Output the [x, y] coordinate of the center of the cell containing the given text.  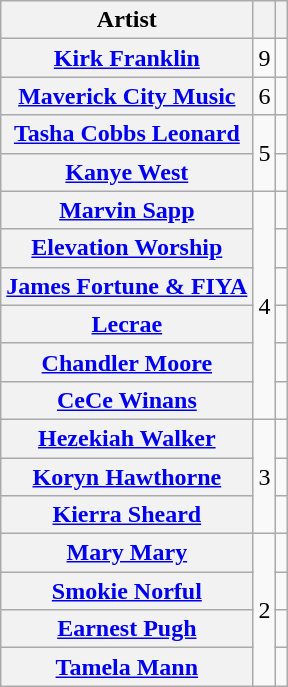
James Fortune & FIYA [127, 286]
Elevation Worship [127, 248]
Mary Mary [127, 553]
CeCe Winans [127, 400]
6 [264, 96]
Tasha Cobbs Leonard [127, 134]
Koryn Hawthorne [127, 477]
Marvin Sapp [127, 210]
2 [264, 610]
Tamela Mann [127, 667]
Kanye West [127, 172]
Kierra Sheard [127, 515]
Artist [127, 20]
Lecrae [127, 324]
Chandler Moore [127, 362]
3 [264, 476]
Hezekiah Walker [127, 438]
5 [264, 153]
4 [264, 305]
Smokie Norful [127, 591]
Maverick City Music [127, 96]
Earnest Pugh [127, 629]
Kirk Franklin [127, 58]
9 [264, 58]
